Scan for the cell matching the given text and deliver its (x, y) coordinate at center. 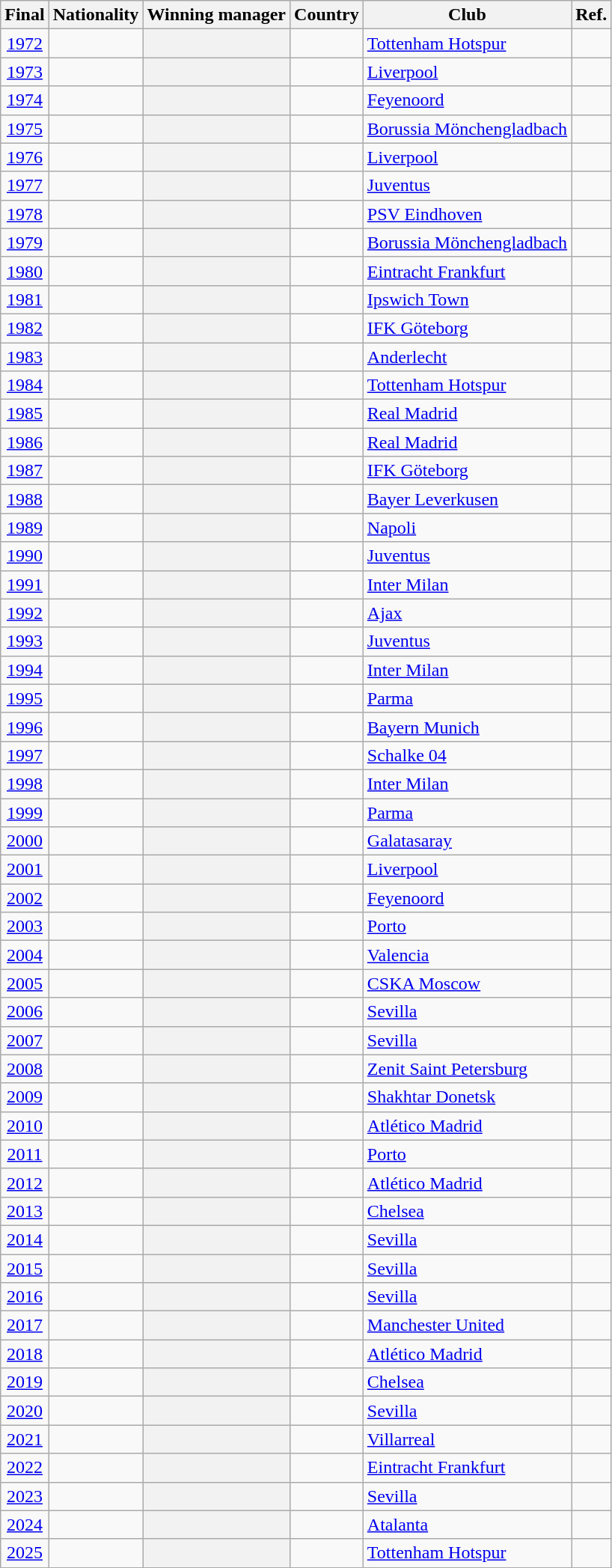
1974 (25, 100)
1988 (25, 499)
1981 (25, 299)
Napoli (467, 528)
1975 (25, 129)
1983 (25, 357)
1986 (25, 442)
2025 (25, 1553)
1998 (25, 784)
Shakhtar Donetsk (467, 1097)
1995 (25, 698)
1994 (25, 670)
Ref. (591, 15)
1996 (25, 727)
PSV Eindhoven (467, 214)
2023 (25, 1496)
Country (327, 15)
1985 (25, 414)
Galatasaray (467, 841)
1989 (25, 528)
1997 (25, 755)
2002 (25, 898)
Villarreal (467, 1439)
Nationality (96, 15)
2012 (25, 1183)
2011 (25, 1154)
2001 (25, 870)
1992 (25, 613)
2019 (25, 1382)
Bayer Leverkusen (467, 499)
1993 (25, 641)
2021 (25, 1439)
1982 (25, 328)
1984 (25, 385)
Zenit Saint Petersburg (467, 1069)
1980 (25, 271)
1977 (25, 186)
Ipswich Town (467, 299)
2015 (25, 1269)
2018 (25, 1354)
2000 (25, 841)
2013 (25, 1211)
1999 (25, 812)
Schalke 04 (467, 755)
1979 (25, 242)
2005 (25, 983)
2020 (25, 1411)
2024 (25, 1525)
Final (25, 15)
Ajax (467, 613)
2022 (25, 1468)
1991 (25, 585)
2004 (25, 955)
2016 (25, 1297)
1978 (25, 214)
Bayern Munich (467, 727)
2017 (25, 1326)
2010 (25, 1126)
1972 (25, 43)
2003 (25, 927)
2007 (25, 1040)
Anderlecht (467, 357)
Atalanta (467, 1525)
1973 (25, 72)
2014 (25, 1239)
1987 (25, 471)
2008 (25, 1069)
CSKA Moscow (467, 983)
2009 (25, 1097)
1990 (25, 556)
Club (467, 15)
1976 (25, 157)
Winning manager (217, 15)
2006 (25, 1012)
Valencia (467, 955)
Manchester United (467, 1326)
